Return the (X, Y) coordinate for the center point of the cell that contains the specified text.  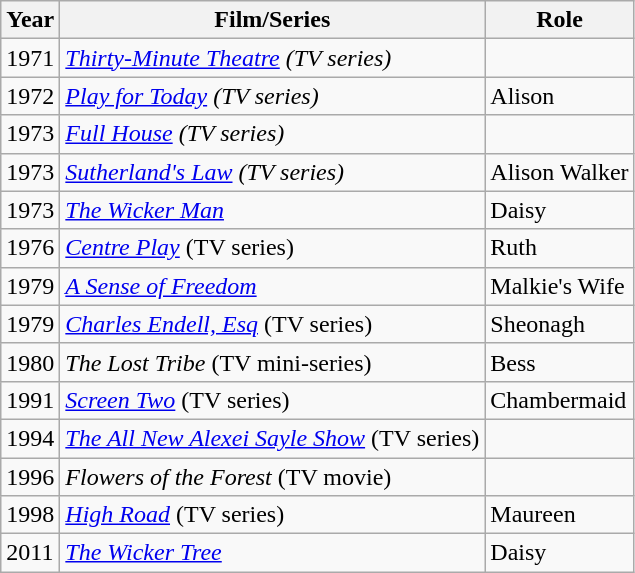
Sheonagh (560, 324)
Centre Play (TV series) (272, 248)
Ruth (560, 248)
1994 (30, 438)
Full House (TV series) (272, 134)
1980 (30, 362)
Role (560, 20)
Screen Two (TV series) (272, 400)
Charles Endell, Esq (TV series) (272, 324)
Malkie's Wife (560, 286)
Bess (560, 362)
The Lost Tribe (TV mini-series) (272, 362)
Chambermaid (560, 400)
2011 (30, 553)
The All New Alexei Sayle Show (TV series) (272, 438)
Maureen (560, 515)
A Sense of Freedom (272, 286)
Flowers of the Forest (TV movie) (272, 477)
1972 (30, 96)
1976 (30, 248)
Alison (560, 96)
Thirty-Minute Theatre (TV series) (272, 58)
Sutherland's Law (TV series) (272, 172)
1971 (30, 58)
Alison Walker (560, 172)
Play for Today (TV series) (272, 96)
High Road (TV series) (272, 515)
The Wicker Man (272, 210)
Film/Series (272, 20)
The Wicker Tree (272, 553)
1991 (30, 400)
Year (30, 20)
1996 (30, 477)
1998 (30, 515)
